Detect which cell encompasses the target text, then output its [x, y] center coordinate. 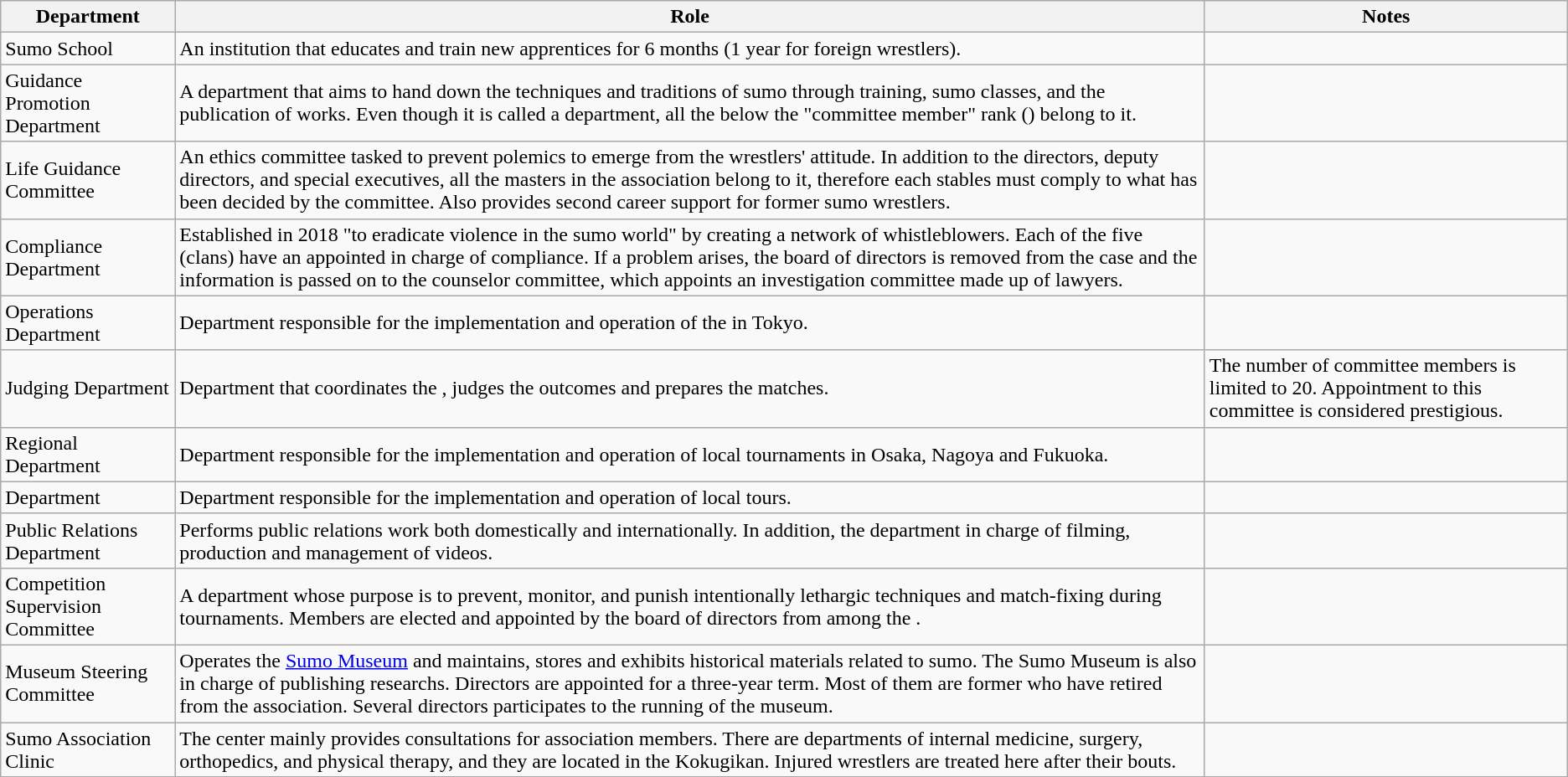
Notes [1385, 17]
An institution that educates and train new apprentices for 6 months (1 year for foreign wrestlers). [690, 49]
Department that coordinates the , judges the outcomes and prepares the matches. [690, 388]
Competition Supervision Committee [88, 606]
Judging Department [88, 388]
Public Relations Department [88, 541]
Department responsible for the implementation and operation of local tournaments in Osaka, Nagoya and Fukuoka. [690, 454]
Sumo Association Clinic [88, 749]
Department responsible for the implementation and operation of the in Tokyo. [690, 323]
Regional Department [88, 454]
Sumo School [88, 49]
Role [690, 17]
Guidance Promotion Department [88, 103]
Department responsible for the implementation and operation of local tours. [690, 497]
Operations Department [88, 323]
Museum Steering Committee [88, 683]
Life Guidance Committee [88, 180]
The number of committee members is limited to 20. Appointment to this committee is considered prestigious. [1385, 388]
Compliance Department [88, 257]
